Search for the cell housing the specified text and yield its (x, y) center coordinate. 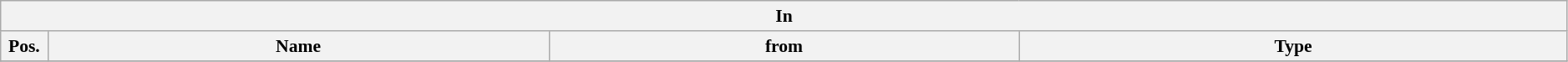
from (784, 46)
Name (298, 46)
Type (1293, 46)
In (784, 16)
Pos. (24, 46)
